Detect which cell encompasses the target text, then output its (X, Y) center coordinate. 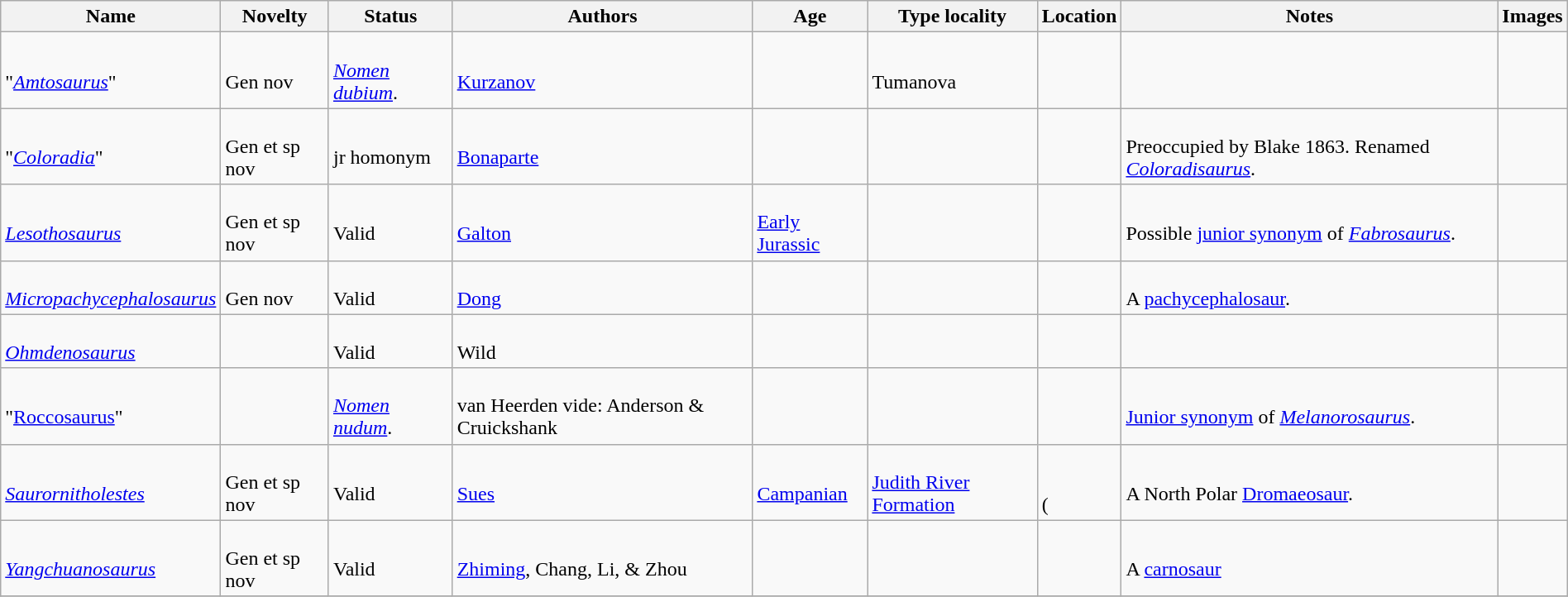
A carnosaur (1310, 558)
Tumanova (953, 70)
Campanian (810, 482)
"Roccosaurus" (111, 406)
A North Polar Dromaeosaur. (1310, 482)
Kurzanov (602, 70)
Bonaparte (602, 146)
Wild (602, 341)
Preoccupied by Blake 1863. Renamed Coloradisaurus. (1310, 146)
Junior synonym of Melanorosaurus. (1310, 406)
Ohmdenosaurus (111, 341)
Micropachycephalosaurus (111, 288)
Saurornitholestes (111, 482)
Yangchuanosaurus (111, 558)
Lesothosaurus (111, 222)
Zhiming, Chang, Li, & Zhou (602, 558)
van Heerden vide: Anderson & Cruickshank (602, 406)
Notes (1310, 17)
"Amtosaurus" (111, 70)
( (1079, 482)
Authors (602, 17)
Age (810, 17)
Nomen dubium. (390, 70)
Type locality (953, 17)
A pachycephalosaur. (1310, 288)
jr homonym (390, 146)
Galton (602, 222)
Status (390, 17)
Early Jurassic (810, 222)
Possible junior synonym of Fabrosaurus. (1310, 222)
"Coloradia" (111, 146)
Location (1079, 17)
Name (111, 17)
Dong (602, 288)
Novelty (275, 17)
Sues (602, 482)
Nomen nudum. (390, 406)
Judith River Formation (953, 482)
Images (1532, 17)
